Locate the cell with the specified text and output its (x, y) center coordinate. 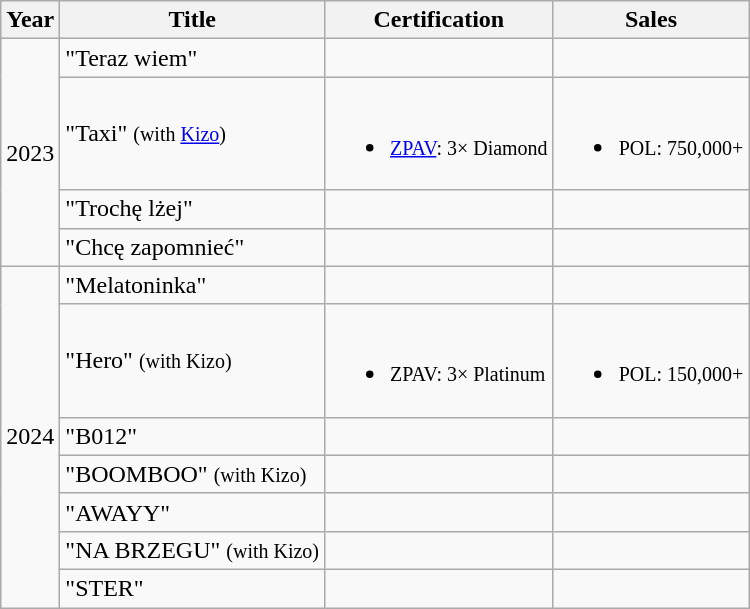
POL: 150,000+ (651, 360)
2024 (30, 436)
"B012" (192, 436)
ZPAV: 3× Platinum (440, 360)
"BOOMBOO" (with Kizo) (192, 474)
"Teraz wiem" (192, 58)
"STER" (192, 588)
"NA BRZEGU" (with Kizo) (192, 550)
POL: 750,000+ (651, 134)
Year (30, 20)
"Melatoninka" (192, 285)
Certification (440, 20)
ZPAV: 3× Diamond (440, 134)
"Taxi" (with Kizo) (192, 134)
"Trochę lżej" (192, 209)
Title (192, 20)
"Hero" (with Kizo) (192, 360)
2023 (30, 152)
"Chcę zapomnieć" (192, 247)
Sales (651, 20)
"AWAYY" (192, 512)
